Return (X, Y) of the center of cell containing provided text 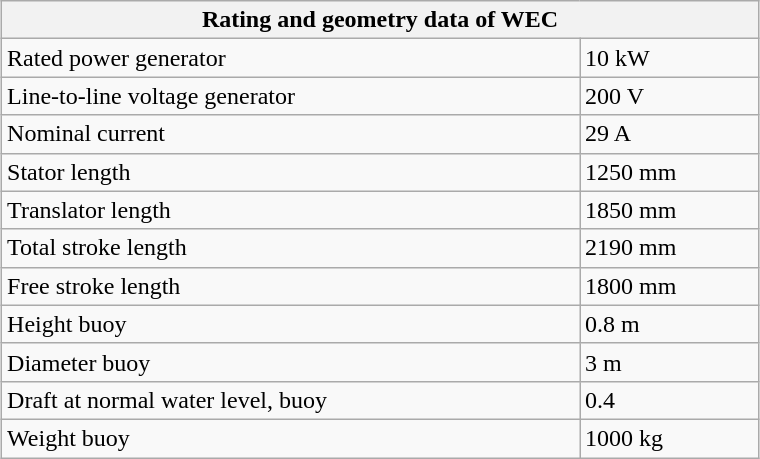
29 A (670, 134)
Rating and geometry data of WEC (380, 20)
Line-to-line voltage generator (291, 96)
Rated power generator (291, 58)
Free stroke length (291, 286)
Height buoy (291, 324)
10 kW (670, 58)
1800 mm (670, 286)
Nominal current (291, 134)
1250 mm (670, 172)
Draft at normal water level, buoy (291, 400)
Stator length (291, 172)
200 V (670, 96)
3 m (670, 362)
Translator length (291, 210)
2190 mm (670, 248)
0.4 (670, 400)
1000 kg (670, 438)
1850 mm (670, 210)
Total stroke length (291, 248)
Weight buoy (291, 438)
Diameter buoy (291, 362)
0.8 m (670, 324)
